Detect which cell encompasses the target text, then output its [X, Y] center coordinate. 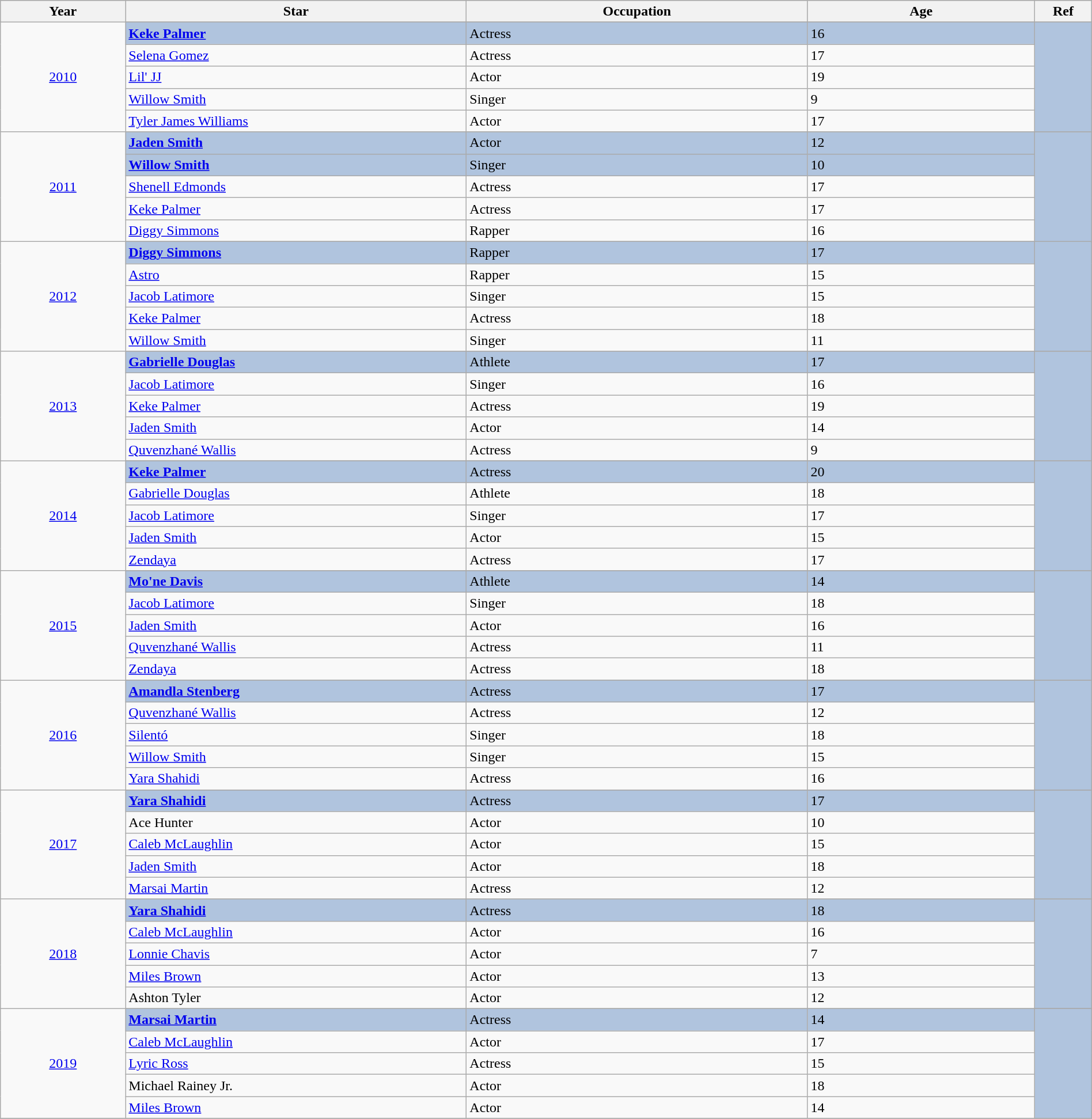
Michael Rainey Jr. [296, 1086]
2012 [63, 296]
2013 [63, 406]
Ref [1063, 12]
2015 [63, 625]
2014 [63, 515]
20 [922, 472]
Lyric Ross [296, 1064]
Shenell Edmonds [296, 187]
13 [922, 976]
Star [296, 12]
2017 [63, 844]
Silentó [296, 735]
2010 [63, 77]
Lonnie Chavis [296, 954]
2018 [63, 954]
Amandla Stenberg [296, 691]
Occupation [637, 12]
2011 [63, 187]
Age [922, 12]
Lil' JJ [296, 77]
2016 [63, 735]
Astro [296, 275]
Selena Gomez [296, 55]
7 [922, 954]
Year [63, 12]
2019 [63, 1064]
Ace Hunter [296, 822]
Tyler James Williams [296, 121]
Ashton Tyler [296, 998]
Mo'ne Davis [296, 581]
